Determine the (x, y) coordinate at the center of the cell enclosing the given text.  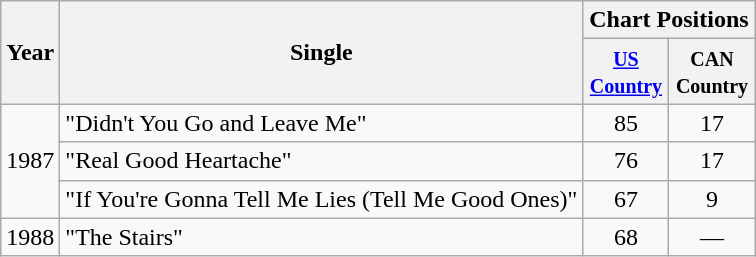
1988 (30, 237)
US Country (626, 72)
Year (30, 52)
Chart Positions (669, 20)
"Didn't You Go and Leave Me" (322, 123)
"Real Good Heartache" (322, 161)
Single (322, 52)
CAN Country (712, 72)
76 (626, 161)
85 (626, 123)
— (712, 237)
9 (712, 199)
"If You're Gonna Tell Me Lies (Tell Me Good Ones)" (322, 199)
1987 (30, 161)
67 (626, 199)
68 (626, 237)
"The Stairs" (322, 237)
